Return the (x, y) coordinate for the center point of the cell that contains the specified text.  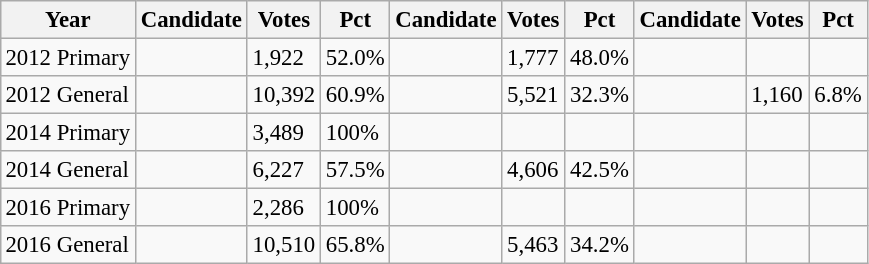
6.8% (838, 95)
5,463 (534, 245)
2,286 (284, 208)
3,489 (284, 133)
2014 General (68, 170)
52.0% (356, 57)
2016 General (68, 245)
65.8% (356, 245)
2014 Primary (68, 133)
Year (68, 20)
2016 Primary (68, 208)
32.3% (600, 95)
5,521 (534, 95)
1,777 (534, 57)
10,392 (284, 95)
10,510 (284, 245)
57.5% (356, 170)
34.2% (600, 245)
42.5% (600, 170)
60.9% (356, 95)
1,160 (778, 95)
6,227 (284, 170)
48.0% (600, 57)
2012 General (68, 95)
2012 Primary (68, 57)
1,922 (284, 57)
4,606 (534, 170)
